From the cell containing the given text, extract its center point as (X, Y) coordinate. 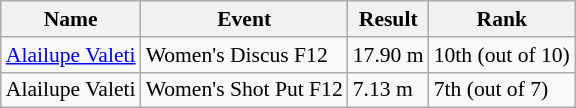
17.90 m (388, 55)
7.13 m (388, 90)
7th (out of 7) (502, 90)
10th (out of 10) (502, 55)
Women's Shot Put F12 (244, 90)
Name (71, 19)
Event (244, 19)
Rank (502, 19)
Women's Discus F12 (244, 55)
Result (388, 19)
